Capture the cell that displays the provided text and extract its (x, y) central coordinate. 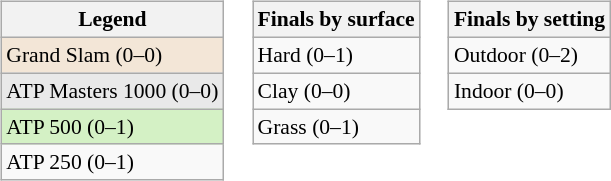
Clay (0–0) (336, 91)
ATP Masters 1000 (0–0) (112, 91)
Finals by surface (336, 20)
Hard (0–1) (336, 55)
Indoor (0–0) (530, 91)
Legend (112, 20)
Grand Slam (0–0) (112, 55)
Outdoor (0–2) (530, 55)
ATP 500 (0–1) (112, 127)
Finals by setting (530, 20)
Grass (0–1) (336, 127)
ATP 250 (0–1) (112, 162)
